Search for the cell housing the specified text and yield its [x, y] center coordinate. 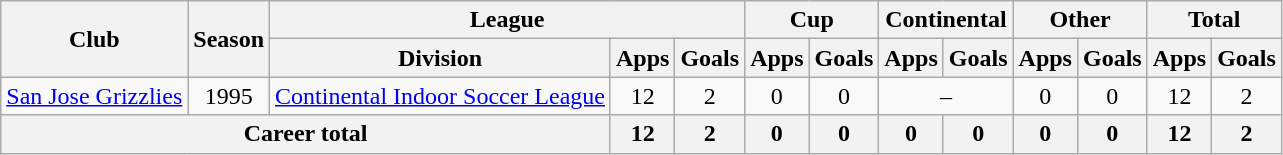
Continental [946, 20]
San Jose Grizzlies [94, 96]
Total [1214, 20]
1995 [229, 96]
Club [94, 39]
Other [1080, 20]
League [508, 20]
Continental Indoor Soccer League [440, 96]
Cup [812, 20]
Division [440, 58]
Season [229, 39]
– [946, 96]
Career total [306, 134]
